Detect which cell encompasses the target text, then output its (X, Y) center coordinate. 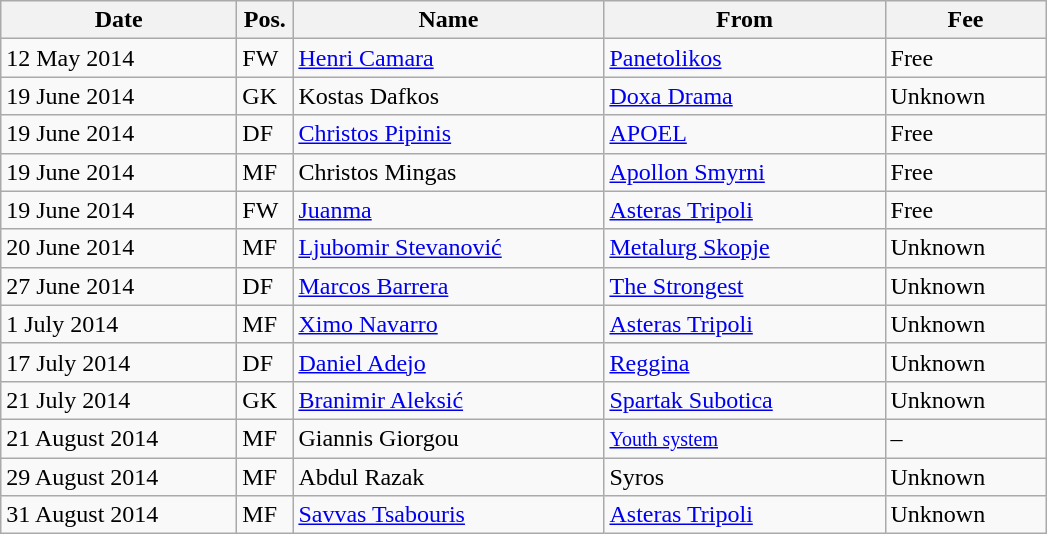
From (744, 20)
Christos Pipinis (448, 134)
Name (448, 20)
Juanma (448, 210)
Syros (744, 477)
31 August 2014 (119, 515)
Panetolikos (744, 58)
21 July 2014 (119, 400)
Daniel Adejo (448, 362)
27 June 2014 (119, 286)
Fee (966, 20)
Doxa Drama (744, 96)
Christos Mingas (448, 172)
Reggina (744, 362)
APOEL (744, 134)
Henri Camara (448, 58)
Branimir Aleksić (448, 400)
Abdul Razak (448, 477)
20 June 2014 (119, 248)
Giannis Giorgou (448, 438)
1 July 2014 (119, 324)
12 May 2014 (119, 58)
Ximo Navarro (448, 324)
Ljubomir Stevanović (448, 248)
Youth system (744, 438)
17 July 2014 (119, 362)
Savvas Tsabouris (448, 515)
Date (119, 20)
The Strongest (744, 286)
Apollon Smyrni (744, 172)
– (966, 438)
Marcos Barrera (448, 286)
Pos. (265, 20)
Kostas Dafkos (448, 96)
Metalurg Skopje (744, 248)
29 August 2014 (119, 477)
21 August 2014 (119, 438)
Spartak Subotica (744, 400)
